Return the (X, Y) coordinate for the center point of the cell that contains the specified text.  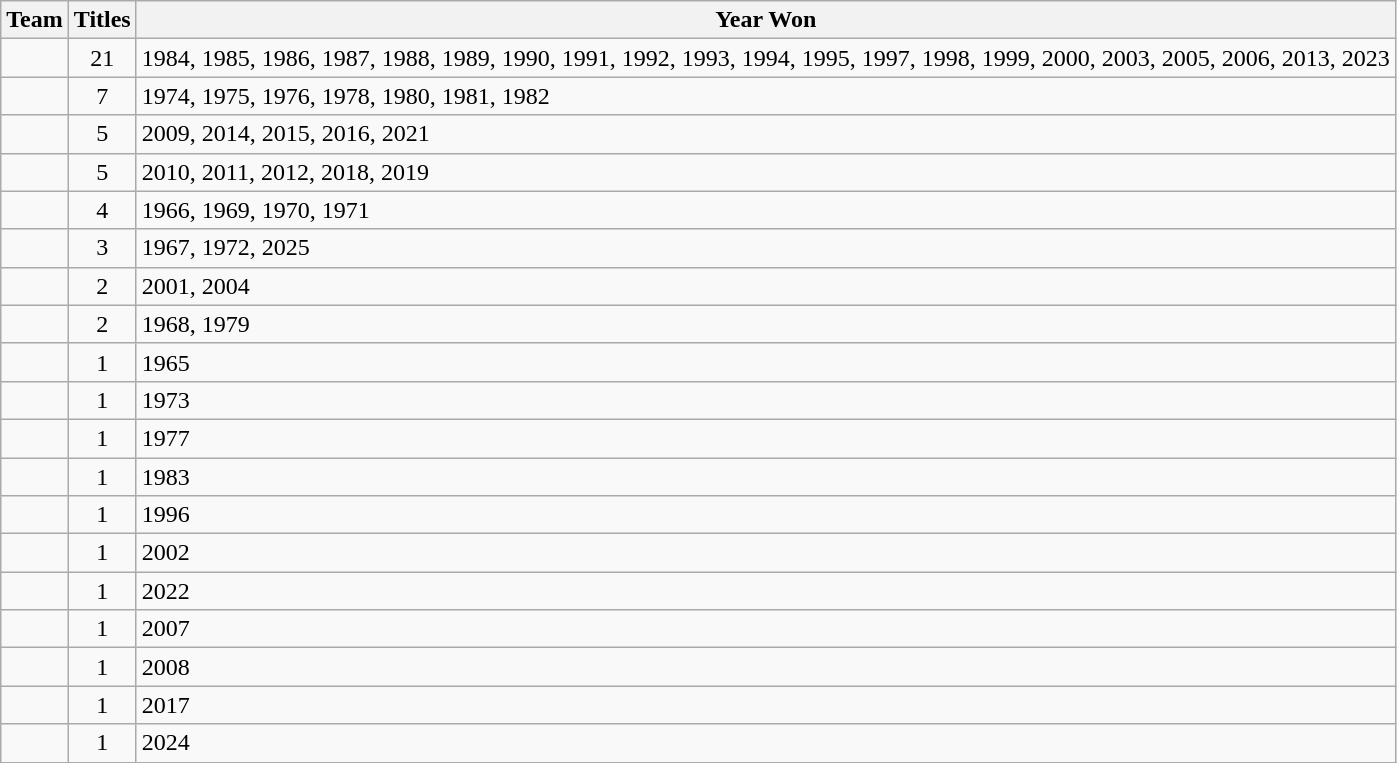
2009, 2014, 2015, 2016, 2021 (766, 134)
1996 (766, 515)
1984, 1985, 1986, 1987, 1988, 1989, 1990, 1991, 1992, 1993, 1994, 1995, 1997, 1998, 1999, 2000, 2003, 2005, 2006, 2013, 2023 (766, 58)
Year Won (766, 20)
2024 (766, 743)
1983 (766, 477)
2017 (766, 705)
1974, 1975, 1976, 1978, 1980, 1981, 1982 (766, 96)
1965 (766, 362)
7 (102, 96)
Titles (102, 20)
2022 (766, 591)
4 (102, 210)
2010, 2011, 2012, 2018, 2019 (766, 172)
2001, 2004 (766, 286)
21 (102, 58)
2007 (766, 629)
Team (35, 20)
1977 (766, 438)
1973 (766, 400)
1968, 1979 (766, 324)
1966, 1969, 1970, 1971 (766, 210)
3 (102, 248)
2002 (766, 553)
1967, 1972, 2025 (766, 248)
2008 (766, 667)
